Scan for the cell matching the given text and deliver its (x, y) coordinate at center. 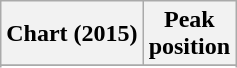
Peakposition (189, 34)
Chart (2015) (72, 34)
